Identify which cell holds the provided text, then report its (x, y) central coordinate. 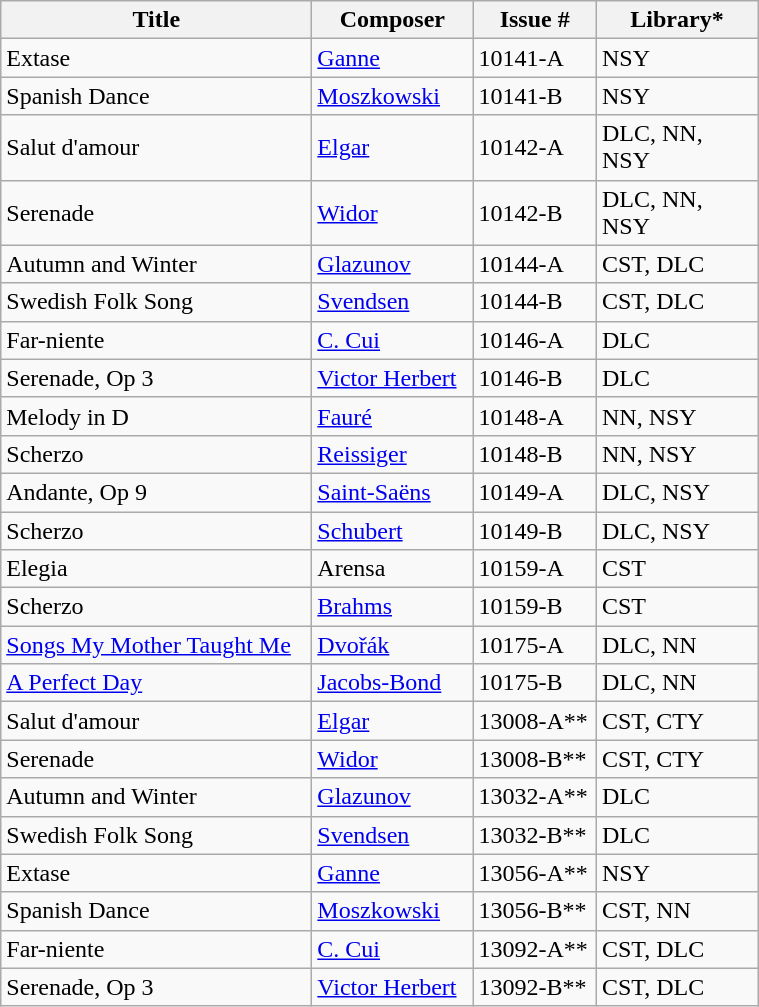
Schubert (392, 531)
10144-A (535, 264)
13008-A** (535, 721)
Saint-Saëns (392, 492)
Title (156, 20)
10141-A (535, 58)
10175-B (535, 683)
Reissiger (392, 454)
13032-B** (535, 835)
Fauré (392, 416)
13032-A** (535, 797)
Library* (676, 20)
10142-B (535, 212)
10149-B (535, 531)
Andante, Op 9 (156, 492)
10146-A (535, 340)
Songs My Mother Taught Me (156, 645)
10144-B (535, 302)
13092-B** (535, 987)
Composer (392, 20)
A Perfect Day (156, 683)
Elegia (156, 569)
10149-A (535, 492)
Arensa (392, 569)
Melody in D (156, 416)
Dvořák (392, 645)
Brahms (392, 607)
10159-A (535, 569)
CST, NN (676, 911)
13008-B** (535, 759)
10141-B (535, 96)
10146-B (535, 378)
10142-A (535, 148)
Jacobs-Bond (392, 683)
10175-A (535, 645)
13056-A** (535, 873)
10148-A (535, 416)
13092-A** (535, 949)
10159-B (535, 607)
10148-B (535, 454)
13056-B** (535, 911)
Issue # (535, 20)
